Determine the (X, Y) coordinate at the center of the cell enclosing the given text.  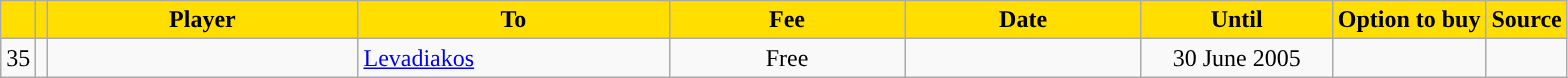
Player (202, 20)
To (514, 20)
Fee (787, 20)
Until (1236, 20)
30 June 2005 (1236, 58)
Date (1023, 20)
Option to buy (1409, 20)
Levadiakos (514, 58)
Free (787, 58)
Source (1526, 20)
35 (18, 58)
